Output the [x, y] coordinate of the center of the cell containing the given text.  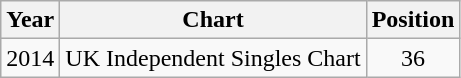
2014 [30, 58]
Chart [213, 20]
36 [413, 58]
UK Independent Singles Chart [213, 58]
Year [30, 20]
Position [413, 20]
